Pinpoint the cell where the given text exists, returning its (X, Y) midpoint coordinate. 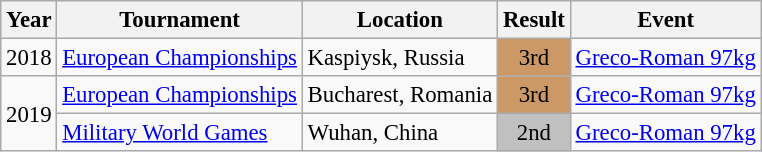
Year (29, 20)
2019 (29, 114)
Result (534, 20)
Event (666, 20)
2018 (29, 58)
Kaspiysk, Russia (400, 58)
Location (400, 20)
Tournament (180, 20)
Military World Games (180, 133)
2nd (534, 133)
Wuhan, China (400, 133)
Bucharest, Romania (400, 95)
